Return (x, y) of the center of cell containing provided text 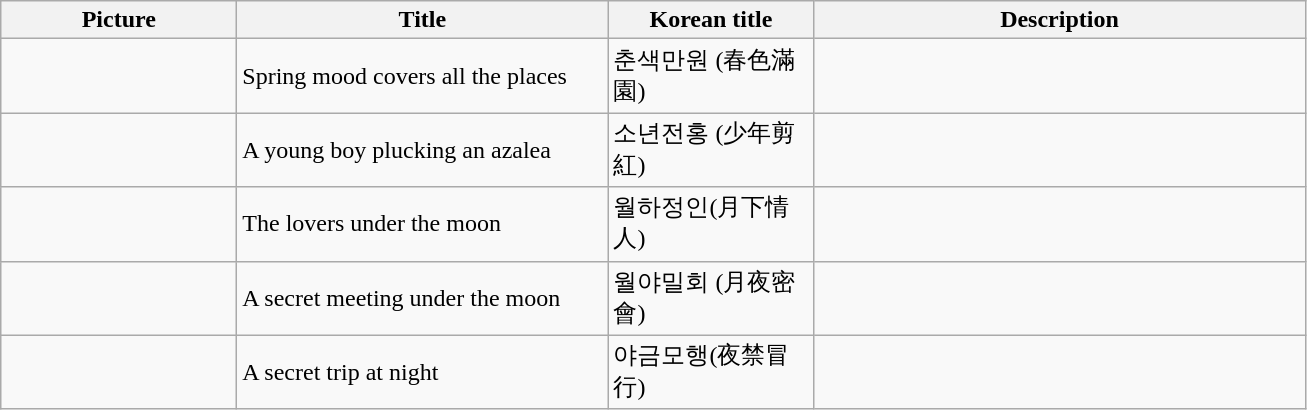
A secret meeting under the moon (422, 298)
월하정인(月下情人) (711, 224)
야금모행(夜禁冒行) (711, 372)
Picture (119, 20)
Korean title (711, 20)
월야밀회 (月夜密會) (711, 298)
A secret trip at night (422, 372)
The lovers under the moon (422, 224)
소년전홍 (少年剪紅) (711, 150)
A young boy plucking an azalea (422, 150)
춘색만원 (春色滿園) (711, 76)
Description (1060, 20)
Spring mood covers all the places (422, 76)
Title (422, 20)
